Pinpoint the cell where the given text exists, returning its (x, y) midpoint coordinate. 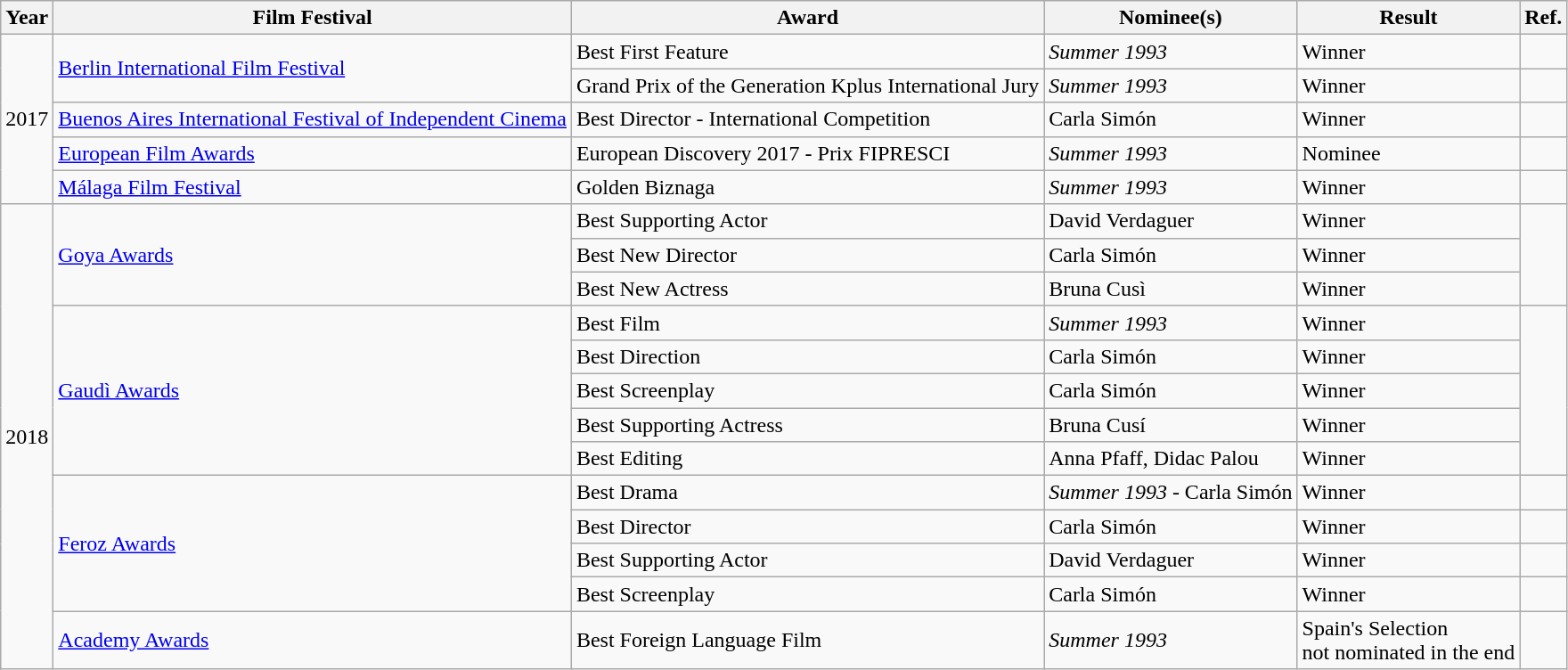
Goya Awards (313, 255)
Bruna Cusì (1171, 289)
Berlin International Film Festival (313, 69)
Nominee (1409, 153)
Best Drama (807, 493)
Best Foreign Language Film (807, 640)
Grand Prix of the Generation Kplus International Jury (807, 86)
Best Direction (807, 356)
Málaga Film Festival (313, 187)
2018 (27, 437)
Best Director (807, 527)
Feroz Awards (313, 543)
European Discovery 2017 - Prix FIPRESCI (807, 153)
Award (807, 18)
European Film Awards (313, 153)
Bruna Cusí (1171, 425)
2017 (27, 119)
Nominee(s) (1171, 18)
Academy Awards (313, 640)
Film Festival (313, 18)
Result (1409, 18)
Best Supporting Actress (807, 425)
Anna Pfaff, Didac Palou (1171, 459)
Best Film (807, 323)
Ref. (1543, 18)
Best Editing (807, 459)
Spain's Selectionnot nominated in the end (1409, 640)
Year (27, 18)
Summer 1993 - Carla Simón (1171, 493)
Best Director - International Competition (807, 119)
Buenos Aires International Festival of Independent Cinema (313, 119)
Golden Biznaga (807, 187)
Best New Director (807, 255)
Best First Feature (807, 52)
Gaudì Awards (313, 390)
Best New Actress (807, 289)
